Provide the (X, Y) coordinate of the cell's center where the given text is located.  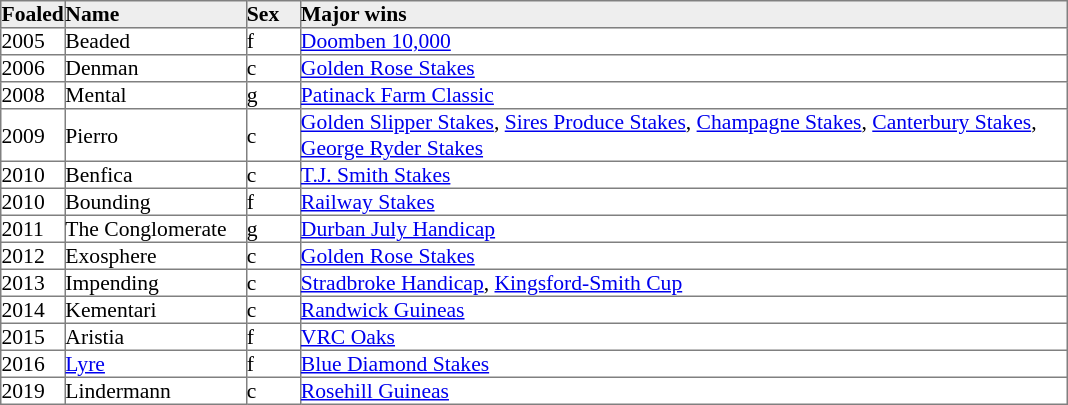
2005 (33, 42)
Benfica (156, 174)
Bounding (156, 202)
2011 (33, 228)
Durban July Handicap (683, 228)
Aristia (156, 336)
VRC Oaks (683, 336)
Foaled (33, 14)
Pierro (156, 135)
Railway Stakes (683, 202)
Impending (156, 282)
Stradbroke Handicap, Kingsford-Smith Cup (683, 282)
Patinack Farm Classic (683, 96)
Randwick Guineas (683, 310)
Doomben 10,000 (683, 42)
Denman (156, 68)
Mental (156, 96)
Rosehill Guineas (683, 390)
2006 (33, 68)
Lindermann (156, 390)
2014 (33, 310)
Golden Slipper Stakes, Sires Produce Stakes, Champagne Stakes, Canterbury Stakes, George Ryder Stakes (683, 135)
2016 (33, 364)
The Conglomerate (156, 228)
2009 (33, 135)
2012 (33, 256)
2008 (33, 96)
Blue Diamond Stakes (683, 364)
Name (156, 14)
Kementari (156, 310)
Major wins (683, 14)
Exosphere (156, 256)
Lyre (156, 364)
2019 (33, 390)
T.J. Smith Stakes (683, 174)
2013 (33, 282)
Sex (273, 14)
Beaded (156, 42)
2015 (33, 336)
